Provide the [X, Y] coordinate of the cell's center where the given text is located.  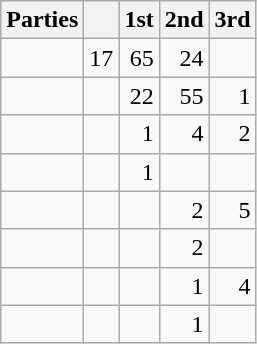
55 [184, 96]
2nd [184, 20]
Parties [42, 20]
3rd [232, 20]
24 [184, 58]
17 [102, 58]
65 [139, 58]
1st [139, 20]
5 [232, 210]
22 [139, 96]
